Output the (x, y) coordinate of the center of the cell containing the given text.  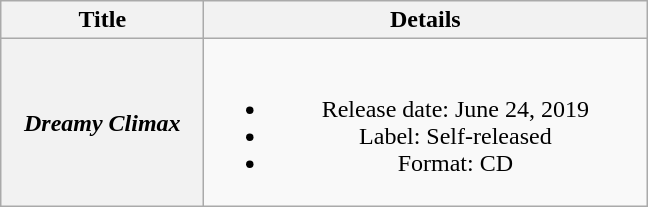
Release date: June 24, 2019Label: Self-releasedFormat: CD (426, 122)
Details (426, 20)
Title (102, 20)
Dreamy Climax (102, 122)
